From the cell containing the given text, extract its center point as (x, y) coordinate. 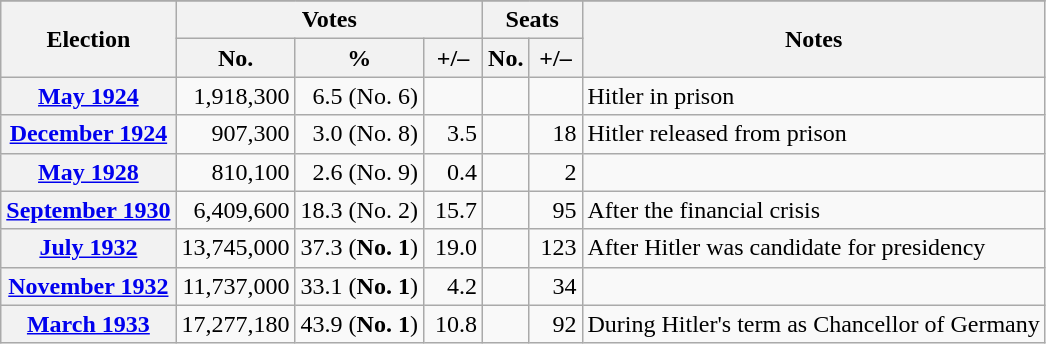
37.3 (No. 1) (359, 248)
123 (556, 248)
907,300 (236, 134)
May 1928 (88, 172)
Election (88, 39)
Hitler released from prison (814, 134)
% (359, 58)
November 1932 (88, 286)
Notes (814, 39)
0.4 (452, 172)
11,737,000 (236, 286)
March 1933 (88, 324)
33.1 (No. 1) (359, 286)
17,277,180 (236, 324)
3.0 (No. 8) (359, 134)
Hitler in prison (814, 96)
92 (556, 324)
43.9 (No. 1) (359, 324)
10.8 (452, 324)
13,745,000 (236, 248)
Votes (330, 20)
18.3 (No. 2) (359, 210)
810,100 (236, 172)
After the financial crisis (814, 210)
19.0 (452, 248)
May 1924 (88, 96)
6,409,600 (236, 210)
During Hitler's term as Chancellor of Germany (814, 324)
18 (556, 134)
September 1930 (88, 210)
2.6 (No. 9) (359, 172)
July 1932 (88, 248)
2 (556, 172)
3.5 (452, 134)
15.7 (452, 210)
December 1924 (88, 134)
4.2 (452, 286)
1,918,300 (236, 96)
95 (556, 210)
34 (556, 286)
After Hitler was candidate for presidency (814, 248)
Seats (532, 20)
6.5 (No. 6) (359, 96)
